For the text-containing cell, return its midpoint in [X, Y] coordinate format. 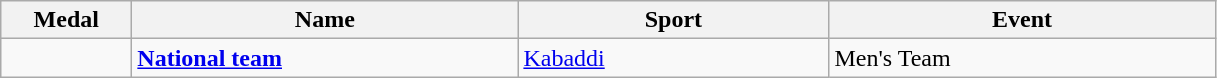
Kabaddi [674, 58]
Event [1022, 20]
Men's Team [1022, 58]
National team [325, 58]
Sport [674, 20]
Name [325, 20]
Medal [66, 20]
